Search for the cell housing the specified text and yield its (x, y) center coordinate. 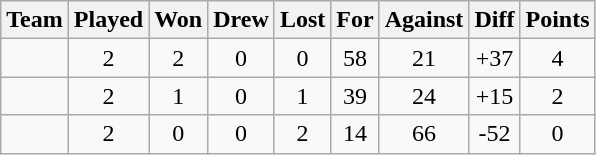
Against (424, 20)
14 (355, 134)
4 (558, 58)
Drew (242, 20)
-52 (494, 134)
Diff (494, 20)
58 (355, 58)
Points (558, 20)
24 (424, 96)
39 (355, 96)
66 (424, 134)
Played (108, 20)
Won (178, 20)
For (355, 20)
+15 (494, 96)
Team (35, 20)
21 (424, 58)
Lost (302, 20)
+37 (494, 58)
